Detect which cell encompasses the target text, then output its [X, Y] center coordinate. 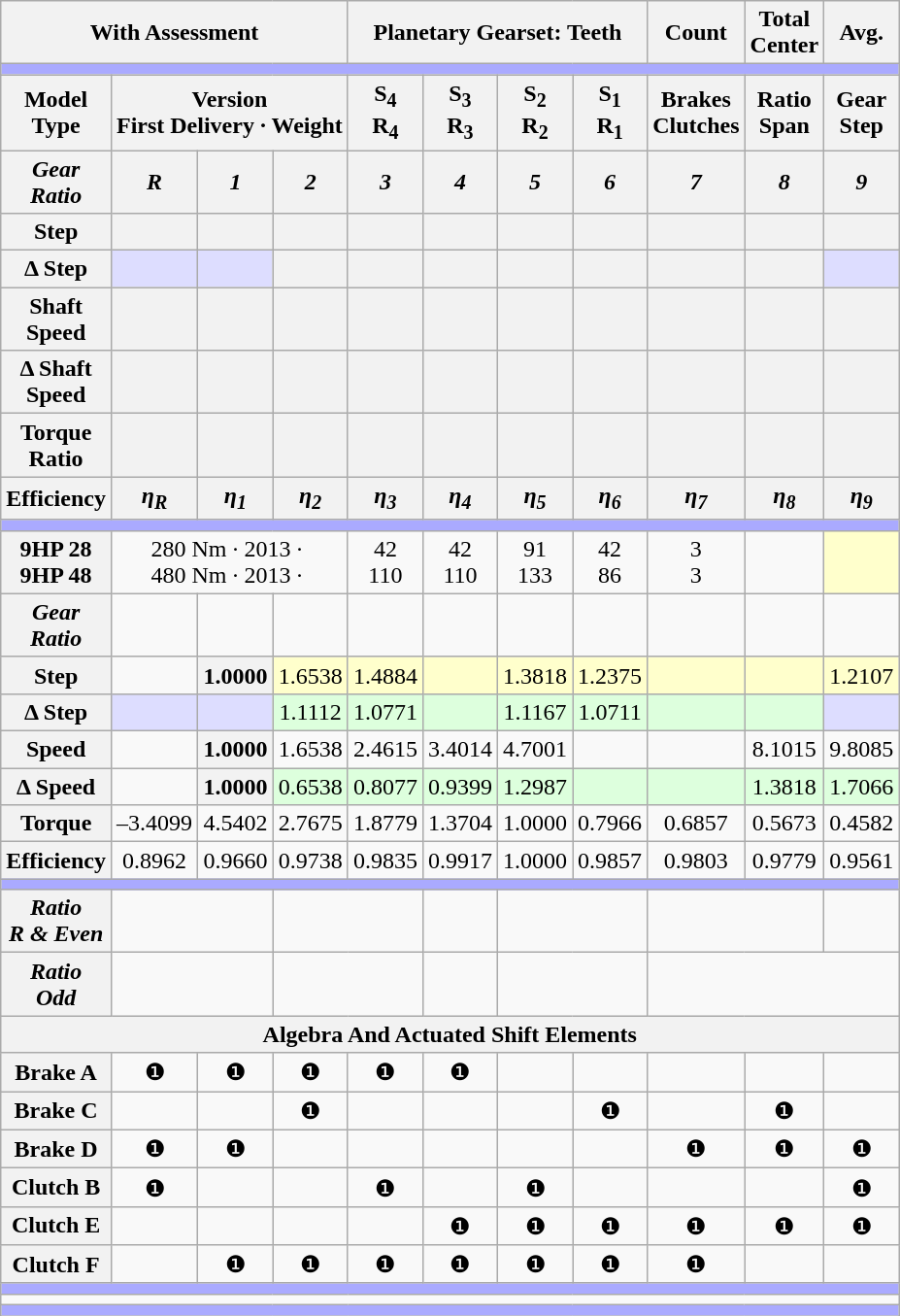
RatioR & Even [56, 921]
4286 [610, 561]
280 Nm · 2013 · 480 Nm · 2013 · [229, 561]
3 [384, 181]
0.5673 [784, 824]
1.7066 [862, 787]
0.7966 [610, 824]
Clutch E [56, 1226]
0.8962 [153, 860]
8 [784, 181]
–3.4099 [153, 824]
2.4615 [384, 750]
2.7675 [311, 824]
0.8077 [384, 787]
3.4014 [460, 750]
Avg. [862, 33]
1.0771 [384, 712]
VersionFirst Delivery · Weight [229, 113]
1.2987 [534, 787]
9.8085 [862, 750]
Δ ShaftSpeed [56, 383]
ηR [153, 498]
η6 [610, 498]
8.1015 [784, 750]
0.9399 [460, 787]
Brake A [56, 1072]
η9 [862, 498]
0.9857 [610, 860]
R [153, 181]
0.9561 [862, 860]
TorqueRatio [56, 445]
4.7001 [534, 750]
0.9835 [384, 860]
1.1112 [311, 712]
9 [862, 181]
ShaftSpeed [56, 319]
ModelType [56, 113]
0.6857 [696, 824]
Torque [56, 824]
Clutch F [56, 1265]
Brake C [56, 1111]
1.2107 [862, 675]
η8 [784, 498]
0.9660 [235, 860]
S4R4 [384, 113]
Δ Speed [56, 787]
Planetary Gearset: Teeth [497, 33]
0.9779 [784, 860]
0.9803 [696, 860]
Clutch B [56, 1188]
S1R1 [610, 113]
4 [460, 181]
1.8779 [384, 824]
7 [696, 181]
η7 [696, 498]
33 [696, 561]
4.5402 [235, 824]
0.9917 [460, 860]
RatioSpan [784, 113]
1.4884 [384, 675]
S3R3 [460, 113]
1 [235, 181]
1.3704 [460, 824]
BrakesClutches [696, 113]
1.0711 [610, 712]
1.1167 [534, 712]
Algebra And Actuated Shift Elements [450, 1034]
5 [534, 181]
GearStep [862, 113]
RatioOdd [56, 985]
Count [696, 33]
η2 [311, 498]
TotalCenter [784, 33]
With Assessment [175, 33]
η1 [235, 498]
9HP 289HP 48 [56, 561]
η5 [534, 498]
6 [610, 181]
η3 [384, 498]
2 [311, 181]
η4 [460, 498]
Brake D [56, 1149]
0.4582 [862, 824]
91133 [534, 561]
0.6538 [311, 787]
1.2375 [610, 675]
Speed [56, 750]
0.9738 [311, 860]
S2R2 [534, 113]
